Provide the [X, Y] coordinate of the cell's center where the given text is located.  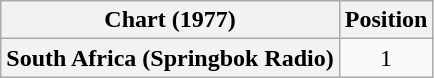
South Africa (Springbok Radio) [170, 58]
Chart (1977) [170, 20]
Position [386, 20]
1 [386, 58]
